Scan for the cell matching the given text and deliver its [X, Y] coordinate at center. 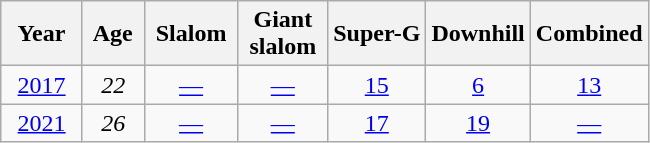
Slalom [191, 34]
6 [478, 85]
22 [113, 85]
2021 [42, 123]
19 [478, 123]
Super-G [377, 34]
Downhill [478, 34]
Age [113, 34]
13 [589, 85]
26 [113, 123]
Year [42, 34]
15 [377, 85]
Giant slalom [283, 34]
17 [377, 123]
Combined [589, 34]
2017 [42, 85]
